Capture the cell that displays the provided text and extract its (x, y) central coordinate. 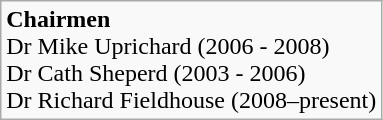
ChairmenDr Mike Uprichard (2006 - 2008) Dr Cath Sheperd (2003 - 2006) Dr Richard Fieldhouse (2008–present) (192, 60)
